Detect which cell encompasses the target text, then output its [x, y] center coordinate. 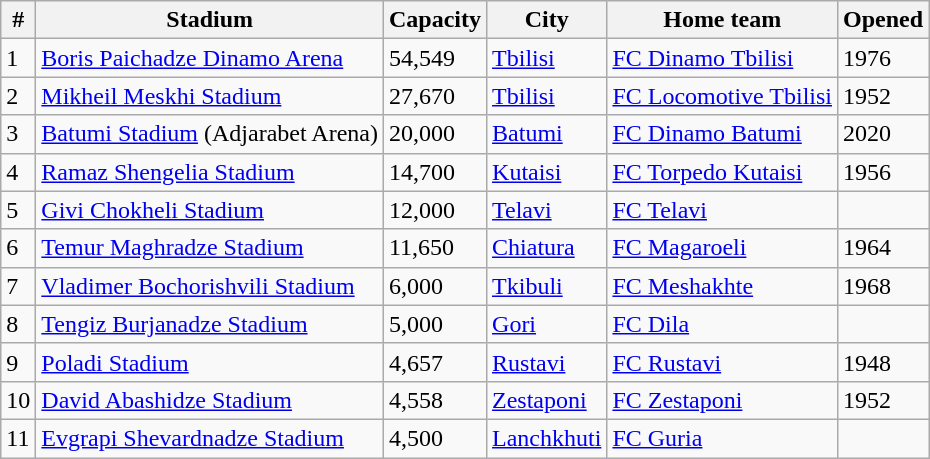
Home team [722, 20]
FC Torpedo Kutaisi [722, 172]
FC Magaroeli [722, 248]
6 [18, 248]
Capacity [434, 20]
1976 [884, 58]
Chiatura [547, 248]
FC Meshakhte [722, 286]
4,657 [434, 362]
FC Dila [722, 324]
Boris Paichadze Dinamo Arena [210, 58]
11,650 [434, 248]
David Abashidze Stadium [210, 400]
FC Locomotive Tbilisi [722, 96]
4,558 [434, 400]
3 [18, 134]
5 [18, 210]
Givi Chokheli Stadium [210, 210]
4 [18, 172]
1948 [884, 362]
Evgrapi Shevardnadze Stadium [210, 438]
Batumi [547, 134]
10 [18, 400]
Kutaisi [547, 172]
FC Rustavi [722, 362]
20,000 [434, 134]
Mikheil Meskhi Stadium [210, 96]
Gori [547, 324]
Temur Maghradze Stadium [210, 248]
1956 [884, 172]
Tkibuli [547, 286]
27,670 [434, 96]
1964 [884, 248]
9 [18, 362]
2020 [884, 134]
12,000 [434, 210]
4,500 [434, 438]
6,000 [434, 286]
14,700 [434, 172]
Telavi [547, 210]
Rustavi [547, 362]
# [18, 20]
Poladi Stadium [210, 362]
FC Dinamo Tbilisi [722, 58]
Ramaz Shengelia Stadium [210, 172]
Tengiz Burjanadze Stadium [210, 324]
FC Telavi [722, 210]
FC Zestaponi [722, 400]
11 [18, 438]
FC Dinamo Batumi [722, 134]
FC Guria [722, 438]
Vladimer Bochorishvili Stadium [210, 286]
Zestaponi [547, 400]
5,000 [434, 324]
7 [18, 286]
City [547, 20]
Lanchkhuti [547, 438]
8 [18, 324]
1968 [884, 286]
Opened [884, 20]
54,549 [434, 58]
Batumi Stadium (Adjarabet Arena) [210, 134]
2 [18, 96]
1 [18, 58]
Stadium [210, 20]
